Output the [x, y] coordinate of the center of the cell containing the given text.  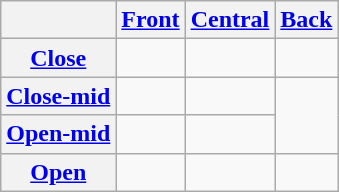
Close-mid [58, 96]
Close [58, 58]
Open-mid [58, 134]
Back [306, 20]
Open [58, 172]
Front [150, 20]
Central [230, 20]
